From the cell containing the given text, extract its center point as (x, y) coordinate. 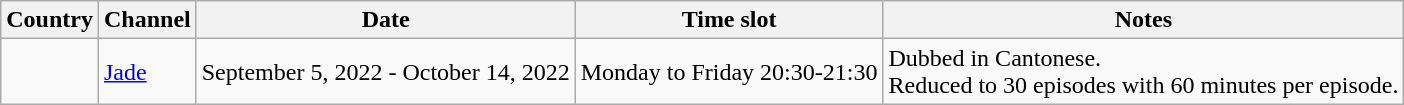
Notes (1144, 20)
Channel (147, 20)
Monday to Friday 20:30-21:30 (729, 72)
Date (386, 20)
Country (50, 20)
Dubbed in Cantonese.Reduced to 30 episodes with 60 minutes per episode. (1144, 72)
September 5, 2022 - October 14, 2022 (386, 72)
Time slot (729, 20)
Jade (147, 72)
